Pinpoint the cell where the given text exists, returning its [x, y] midpoint coordinate. 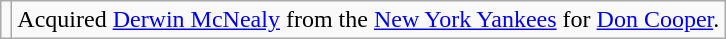
Acquired Derwin McNealy from the New York Yankees for Don Cooper. [368, 20]
